Detect which cell encompasses the target text, then output its (X, Y) center coordinate. 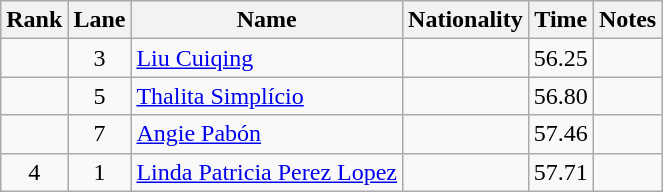
Linda Patricia Perez Lopez (267, 172)
Rank (34, 20)
57.71 (560, 172)
Nationality (466, 20)
Name (267, 20)
5 (100, 96)
Thalita Simplício (267, 96)
7 (100, 134)
56.80 (560, 96)
Notes (627, 20)
Angie Pabón (267, 134)
3 (100, 58)
4 (34, 172)
57.46 (560, 134)
Lane (100, 20)
1 (100, 172)
56.25 (560, 58)
Time (560, 20)
Liu Cuiqing (267, 58)
